Provide the (X, Y) coordinate of the cell's center where the given text is located.  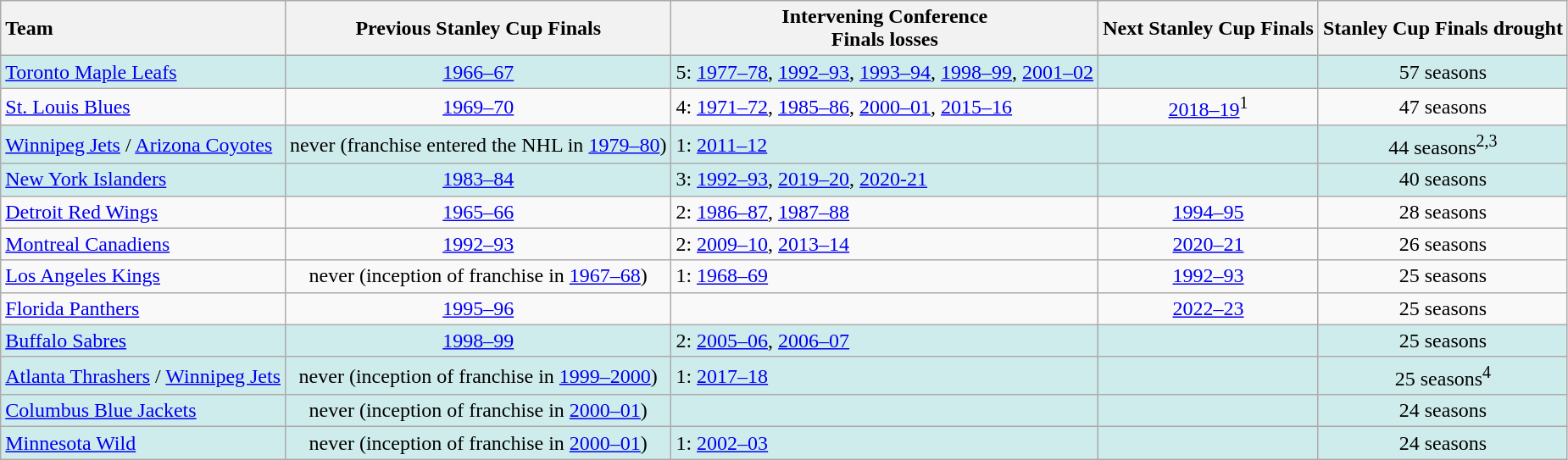
25 seasons4 (1443, 376)
57 seasons (1443, 72)
28 seasons (1443, 212)
2: 1986–87, 1987–88 (885, 212)
2018–191 (1209, 107)
2: 2005–06, 2006–07 (885, 341)
1: 1968–69 (885, 276)
1969–70 (478, 107)
St. Louis Blues (143, 107)
1: 2002–03 (885, 443)
1983–84 (478, 180)
2: 2009–10, 2013–14 (885, 244)
Los Angeles Kings (143, 276)
47 seasons (1443, 107)
1995–96 (478, 308)
Detroit Red Wings (143, 212)
1998–99 (478, 341)
Florida Panthers (143, 308)
4: 1971–72, 1985–86, 2000–01, 2015–16 (885, 107)
Previous Stanley Cup Finals (478, 29)
Toronto Maple Leafs (143, 72)
44 seasons2,3 (1443, 144)
1966–67 (478, 72)
2020–21 (1209, 244)
40 seasons (1443, 180)
1965–66 (478, 212)
2022–23 (1209, 308)
Buffalo Sabres (143, 341)
New York Islanders (143, 180)
Stanley Cup Finals drought (1443, 29)
Next Stanley Cup Finals (1209, 29)
Atlanta Thrashers / Winnipeg Jets (143, 376)
1: 2017–18 (885, 376)
Winnipeg Jets / Arizona Coyotes (143, 144)
Minnesota Wild (143, 443)
1994–95 (1209, 212)
Montreal Canadiens (143, 244)
5: 1977–78, 1992–93, 1993–94, 1998–99, 2001–02 (885, 72)
26 seasons (1443, 244)
1: 2011–12 (885, 144)
Team (143, 29)
3: 1992–93, 2019–20, 2020-21 (885, 180)
Columbus Blue Jackets (143, 411)
Intervening ConferenceFinals losses (885, 29)
never (inception of franchise in 1967–68) (478, 276)
never (franchise entered the NHL in 1979–80) (478, 144)
never (inception of franchise in 1999–2000) (478, 376)
